Provide the (X, Y) coordinate of the cell's center where the given text is located.  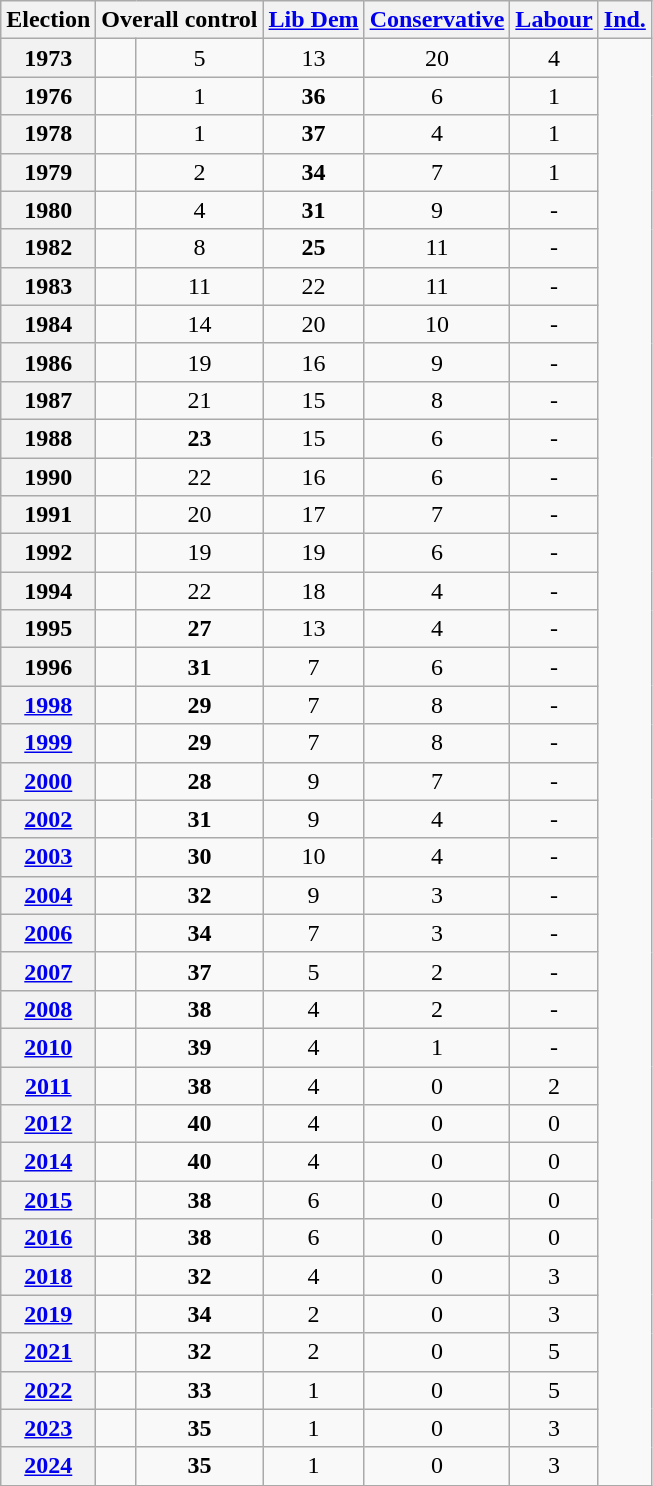
2021 (48, 1352)
2016 (48, 1238)
2014 (48, 1162)
2000 (48, 781)
14 (200, 324)
2007 (48, 971)
2018 (48, 1276)
30 (200, 857)
2008 (48, 1009)
1983 (48, 286)
1992 (48, 553)
2006 (48, 933)
1996 (48, 667)
1991 (48, 515)
36 (314, 96)
2002 (48, 819)
2010 (48, 1047)
39 (200, 1047)
2012 (48, 1124)
1979 (48, 172)
2024 (48, 1466)
23 (200, 438)
1973 (48, 58)
Labour (554, 20)
1995 (48, 629)
1990 (48, 477)
1999 (48, 743)
33 (200, 1390)
1998 (48, 705)
2019 (48, 1314)
1987 (48, 400)
2023 (48, 1428)
18 (314, 591)
1984 (48, 324)
1988 (48, 438)
1976 (48, 96)
2004 (48, 895)
2015 (48, 1200)
2022 (48, 1390)
2003 (48, 857)
1978 (48, 134)
21 (200, 400)
1982 (48, 248)
Election (48, 20)
Overall control (180, 20)
1994 (48, 591)
1980 (48, 210)
Conservative (437, 20)
Lib Dem (314, 20)
17 (314, 515)
28 (200, 781)
1986 (48, 362)
25 (314, 248)
27 (200, 629)
2011 (48, 1085)
Ind. (624, 20)
